Identify which cell holds the provided text, then report its [X, Y] central coordinate. 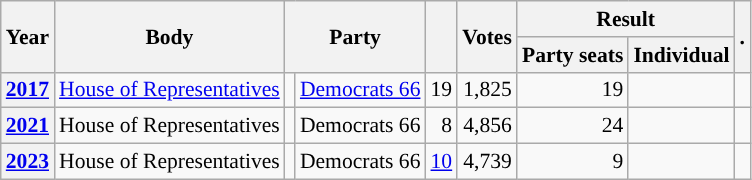
2017 [28, 90]
Party [356, 36]
Body [170, 36]
2021 [28, 126]
Result [626, 19]
Individual [681, 55]
2023 [28, 162]
10 [442, 162]
24 [572, 126]
8 [442, 126]
4,856 [487, 126]
9 [572, 162]
. [742, 36]
Votes [487, 36]
1,825 [487, 90]
Party seats [572, 55]
Year [28, 36]
4,739 [487, 162]
